Locate the cell with the specified text and output its (X, Y) center coordinate. 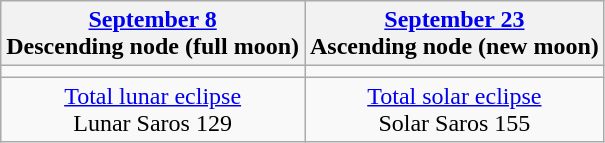
September 8Descending node (full moon) (153, 34)
Total solar eclipseSolar Saros 155 (454, 110)
September 23Ascending node (new moon) (454, 34)
Total lunar eclipseLunar Saros 129 (153, 110)
